Capture the cell that displays the provided text and extract its [X, Y] central coordinate. 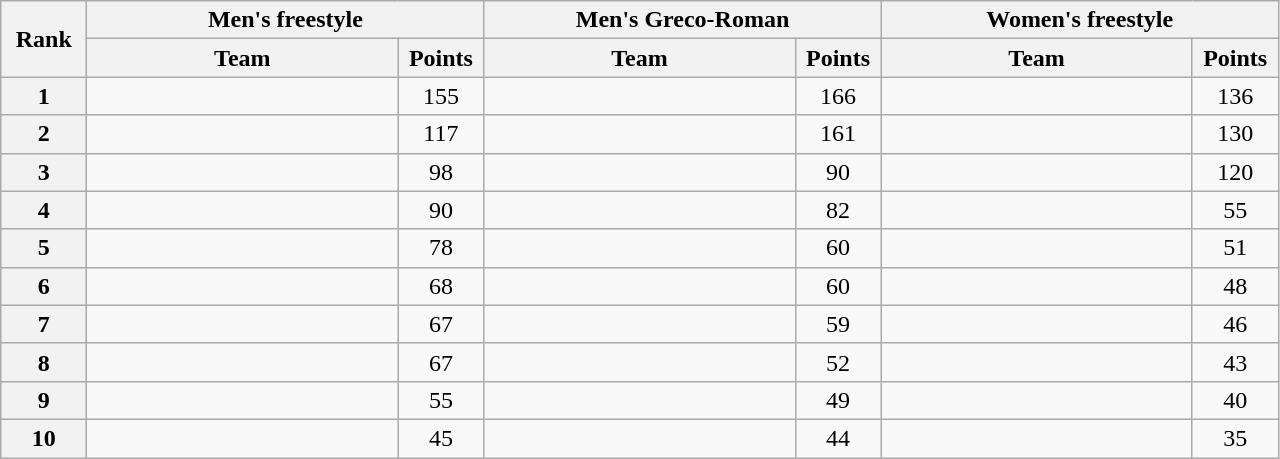
5 [44, 248]
49 [838, 400]
35 [1235, 438]
48 [1235, 286]
51 [1235, 248]
4 [44, 210]
9 [44, 400]
2 [44, 134]
136 [1235, 96]
40 [1235, 400]
46 [1235, 324]
Women's freestyle [1080, 20]
Rank [44, 39]
161 [838, 134]
117 [441, 134]
8 [44, 362]
68 [441, 286]
3 [44, 172]
Men's freestyle [286, 20]
44 [838, 438]
43 [1235, 362]
6 [44, 286]
78 [441, 248]
59 [838, 324]
120 [1235, 172]
130 [1235, 134]
155 [441, 96]
52 [838, 362]
Men's Greco-Roman [682, 20]
82 [838, 210]
45 [441, 438]
1 [44, 96]
7 [44, 324]
166 [838, 96]
98 [441, 172]
10 [44, 438]
